For the text-containing cell, return its midpoint in (X, Y) coordinate format. 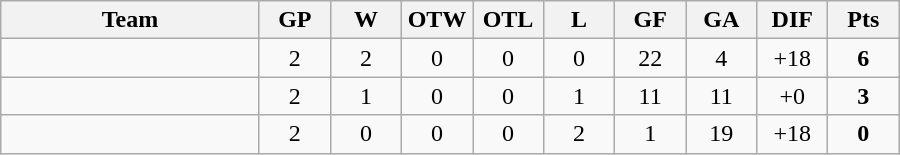
L (580, 20)
Team (130, 20)
DIF (792, 20)
GF (650, 20)
6 (864, 58)
22 (650, 58)
4 (722, 58)
GP (294, 20)
OTW (436, 20)
GA (722, 20)
Pts (864, 20)
19 (722, 134)
W (366, 20)
+0 (792, 96)
3 (864, 96)
OTL (508, 20)
